Return the (X, Y) coordinate for the center point of the cell that contains the specified text.  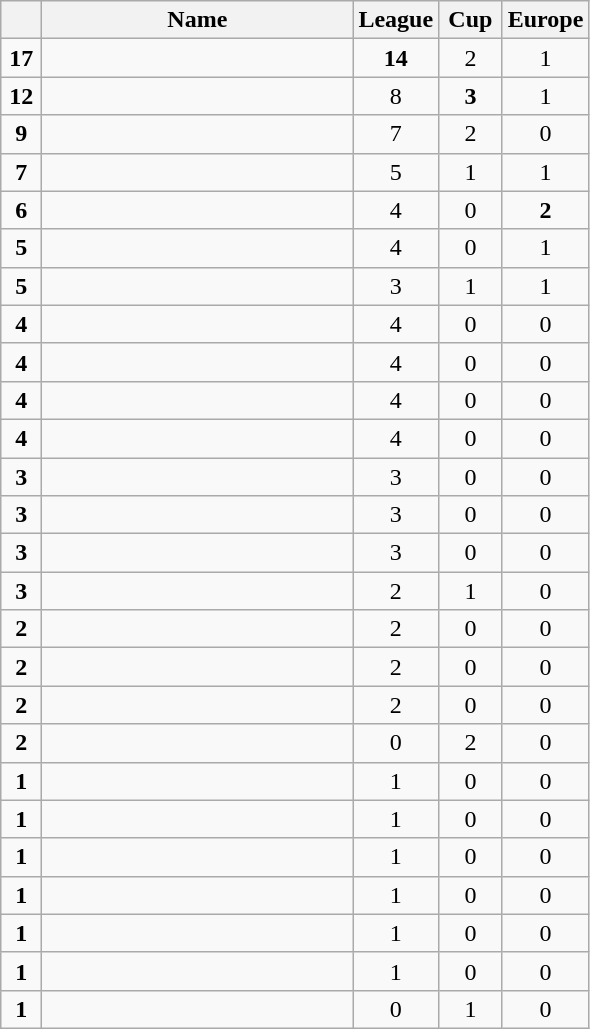
6 (22, 210)
12 (22, 96)
League (396, 20)
9 (22, 134)
Cup (471, 20)
17 (22, 58)
8 (396, 96)
14 (396, 58)
Europe (546, 20)
Name (198, 20)
